Return the [x, y] coordinate for the center point of the cell that contains the specified text.  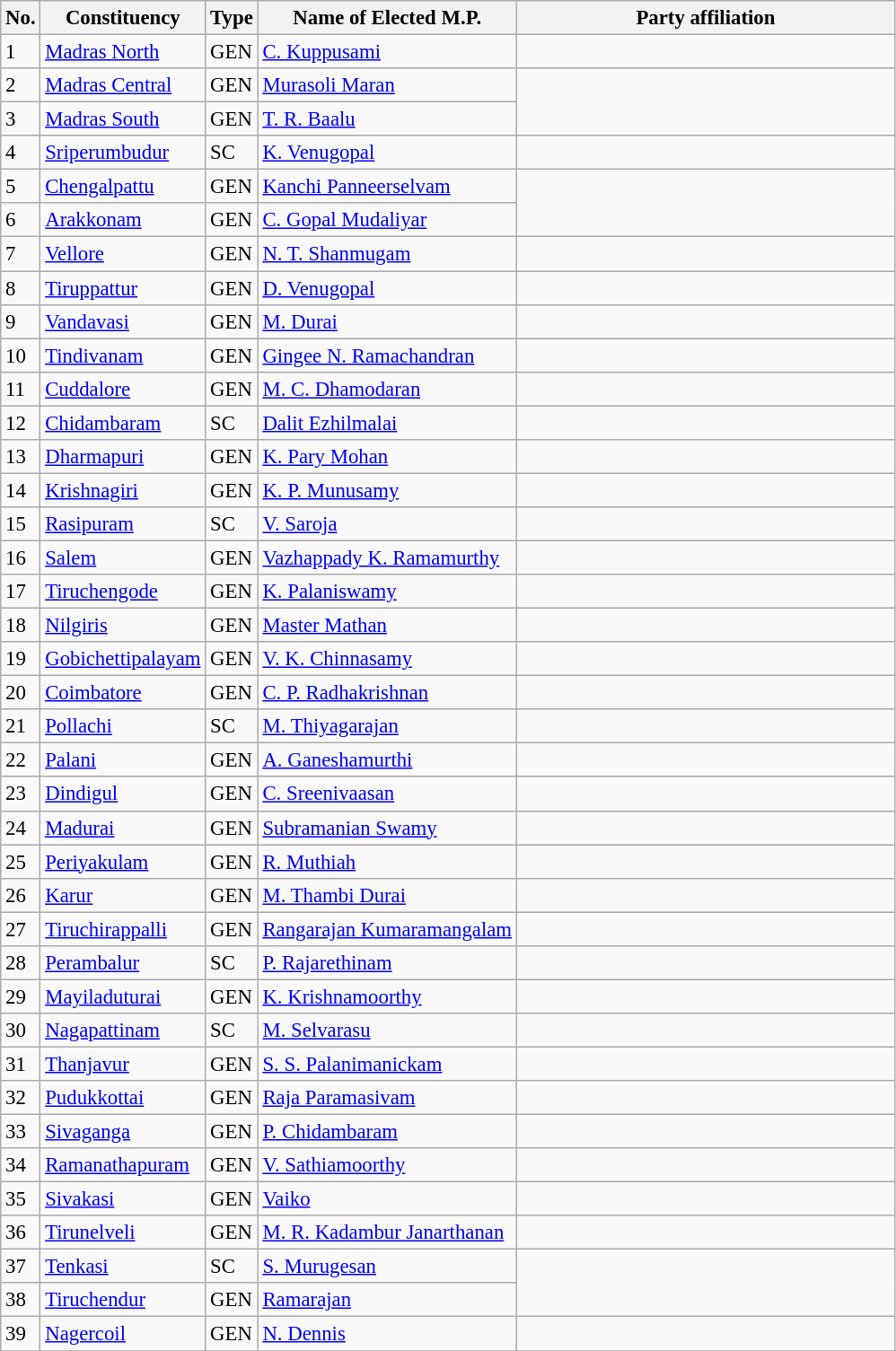
D. Venugopal [387, 288]
Coimbatore [123, 693]
Vazhappady K. Ramamurthy [387, 557]
N. Dennis [387, 1334]
C. Gopal Mudaliyar [387, 220]
C. Sreenivaasan [387, 794]
Perambalur [123, 963]
S. S. Palanimanickam [387, 1064]
Vellore [123, 254]
K. Palaniswamy [387, 592]
Rangarajan Kumaramangalam [387, 929]
Tiruppattur [123, 288]
Nagercoil [123, 1334]
19 [21, 659]
3 [21, 119]
20 [21, 693]
Raja Paramasivam [387, 1098]
M. Selvarasu [387, 1031]
Tindivanam [123, 355]
5 [21, 187]
6 [21, 220]
28 [21, 963]
M. R. Kadambur Janarthanan [387, 1233]
25 [21, 862]
M. C. Dhamodaran [387, 389]
Kanchi Panneerselvam [387, 187]
M. Thambi Durai [387, 895]
31 [21, 1064]
Nilgiris [123, 626]
M. Durai [387, 321]
11 [21, 389]
V. Sathiamoorthy [387, 1165]
Palani [123, 760]
37 [21, 1267]
Arakkonam [123, 220]
P. Chidambaram [387, 1132]
32 [21, 1098]
23 [21, 794]
Chengalpattu [123, 187]
Nagapattinam [123, 1031]
Ramarajan [387, 1301]
34 [21, 1165]
33 [21, 1132]
36 [21, 1233]
Madras Central [123, 85]
26 [21, 895]
Dharmapuri [123, 457]
No. [21, 18]
Madras South [123, 119]
V. Saroja [387, 524]
Party affiliation [706, 18]
V. K. Chinnasamy [387, 659]
Sivaganga [123, 1132]
Madurai [123, 828]
7 [21, 254]
39 [21, 1334]
M. Thiyagarajan [387, 726]
Pollachi [123, 726]
Cuddalore [123, 389]
C. Kuppusami [387, 52]
Murasoli Maran [387, 85]
24 [21, 828]
Gingee N. Ramachandran [387, 355]
Chidambaram [123, 423]
2 [21, 85]
13 [21, 457]
Periyakulam [123, 862]
Tenkasi [123, 1267]
Vaiko [387, 1199]
Pudukkottai [123, 1098]
Master Mathan [387, 626]
Subramanian Swamy [387, 828]
16 [21, 557]
Dindigul [123, 794]
Constituency [123, 18]
Vandavasi [123, 321]
N. T. Shanmugam [387, 254]
Type [232, 18]
29 [21, 996]
4 [21, 153]
Madras North [123, 52]
27 [21, 929]
21 [21, 726]
R. Muthiah [387, 862]
Name of Elected M.P. [387, 18]
14 [21, 490]
A. Ganeshamurthi [387, 760]
Salem [123, 557]
12 [21, 423]
Thanjavur [123, 1064]
Tirunelveli [123, 1233]
Karur [123, 895]
1 [21, 52]
Tiruchengode [123, 592]
P. Rajarethinam [387, 963]
22 [21, 760]
Dalit Ezhilmalai [387, 423]
18 [21, 626]
8 [21, 288]
Sivakasi [123, 1199]
Ramanathapuram [123, 1165]
38 [21, 1301]
15 [21, 524]
C. P. Radhakrishnan [387, 693]
35 [21, 1199]
Gobichettipalayam [123, 659]
K. P. Munusamy [387, 490]
S. Murugesan [387, 1267]
Mayiladuturai [123, 996]
Tiruchirappalli [123, 929]
9 [21, 321]
Rasipuram [123, 524]
10 [21, 355]
K. Krishnamoorthy [387, 996]
30 [21, 1031]
Sriperumbudur [123, 153]
Tiruchendur [123, 1301]
17 [21, 592]
Krishnagiri [123, 490]
K. Venugopal [387, 153]
K. Pary Mohan [387, 457]
T. R. Baalu [387, 119]
